Capture the cell that displays the provided text and extract its [X, Y] central coordinate. 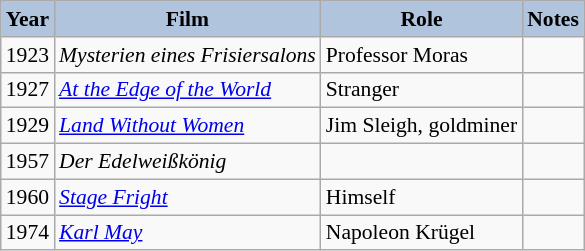
Karl May [188, 233]
Der Edelweißkönig [188, 162]
Napoleon Krügel [422, 233]
Notes [553, 19]
Land Without Women [188, 126]
Year [28, 19]
1974 [28, 233]
Mysterien eines Frisiersalons [188, 55]
Professor Moras [422, 55]
1927 [28, 90]
1923 [28, 55]
Stranger [422, 90]
Role [422, 19]
At the Edge of the World [188, 90]
Himself [422, 197]
Jim Sleigh, goldminer [422, 126]
1957 [28, 162]
Film [188, 19]
Stage Fright [188, 197]
1960 [28, 197]
1929 [28, 126]
